Detect which cell encompasses the target text, then output its [X, Y] center coordinate. 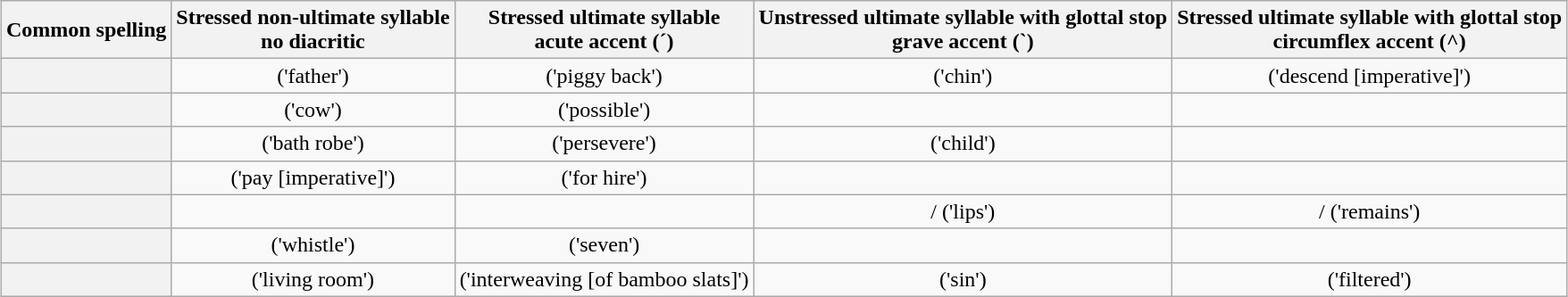
/ ('remains') [1370, 211]
('descend [imperative]') [1370, 76]
Stressed ultimate syllable with glottal stopcircumflex accent (^) [1370, 30]
Stressed ultimate syllableacute accent (´) [604, 30]
('filtered') [1370, 279]
/ ('lips') [963, 211]
('living room') [313, 279]
('piggy back') [604, 76]
('chin') [963, 76]
('whistle') [313, 245]
('sin') [963, 279]
('interweaving [of bamboo slats]') [604, 279]
('pay [imperative]') [313, 177]
Stressed non-ultimate syllableno diacritic [313, 30]
Common spelling [86, 30]
('possible') [604, 110]
('father') [313, 76]
('child') [963, 144]
Unstressed ultimate syllable with glottal stopgrave accent (`) [963, 30]
('persevere') [604, 144]
('for hire') [604, 177]
('seven') [604, 245]
('bath robe') [313, 144]
('cow') [313, 110]
